Find where the given text appears and provide that cell's center as (x, y) coordinate. 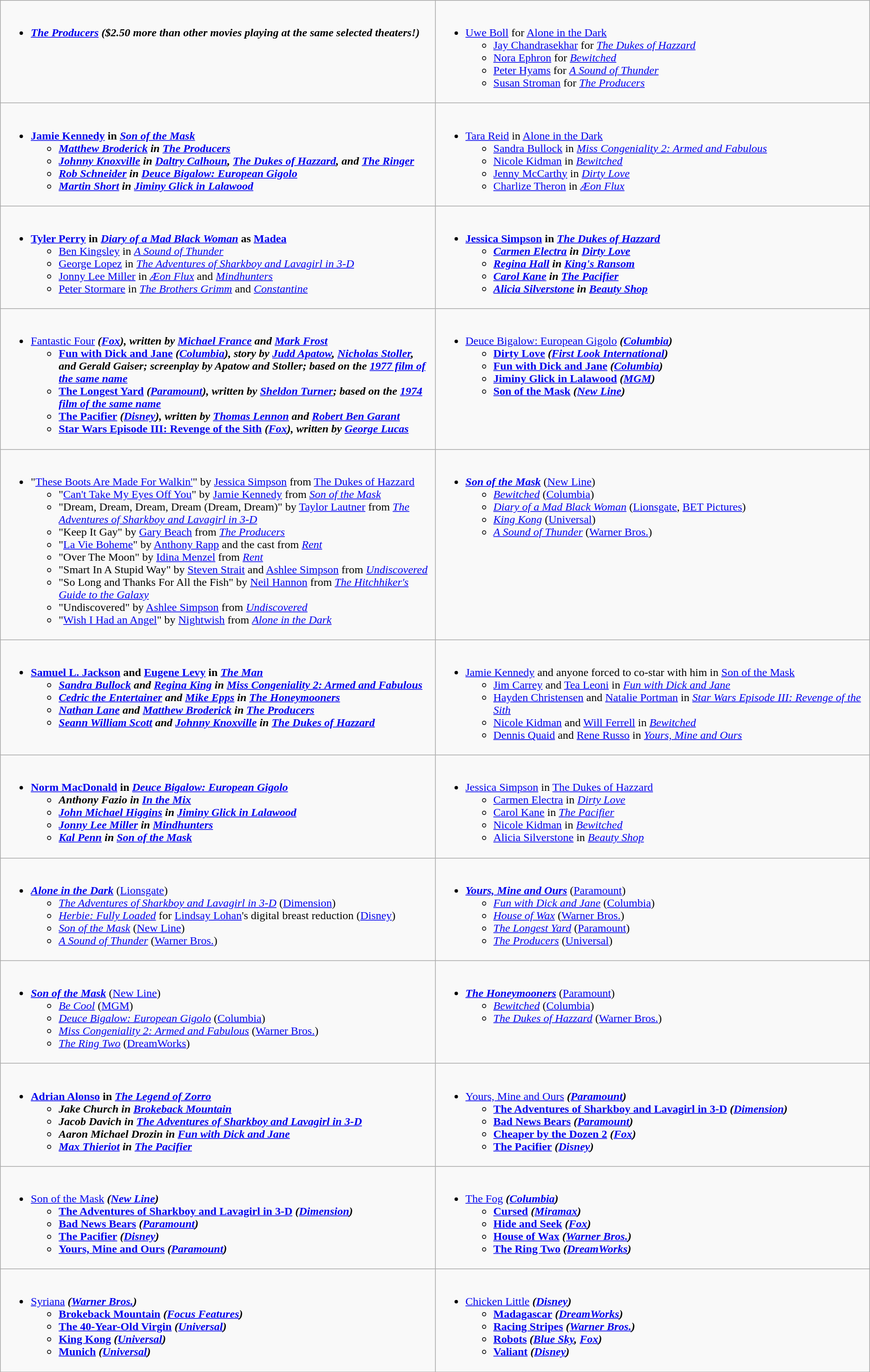
The Producers ($2.50 more than other movies playing at the same selected theaters!) (217, 52)
Yours, Mine and Ours (Paramount)Fun with Dick and Jane (Columbia)House of Wax (Warner Bros.)The Longest Yard (Paramount)The Producers (Universal) (652, 909)
The Fog (Columbia)Cursed (Miramax)Hide and Seek (Fox)House of Wax (Warner Bros.)The Ring Two (DreamWorks) (652, 1217)
Chicken Little (Disney)Madagascar (DreamWorks)Racing Stripes (Warner Bros.)Robots (Blue Sky, Fox)Valiant (Disney) (652, 1320)
Syriana (Warner Bros.)Brokeback Mountain (Focus Features)The 40-Year-Old Virgin (Universal)King Kong (Universal)Munich (Universal) (217, 1320)
The Honeymooners (Paramount)Bewitched (Columbia)The Dukes of Hazzard (Warner Bros.) (652, 1012)
